Identify which cell holds the provided text, then report its (x, y) central coordinate. 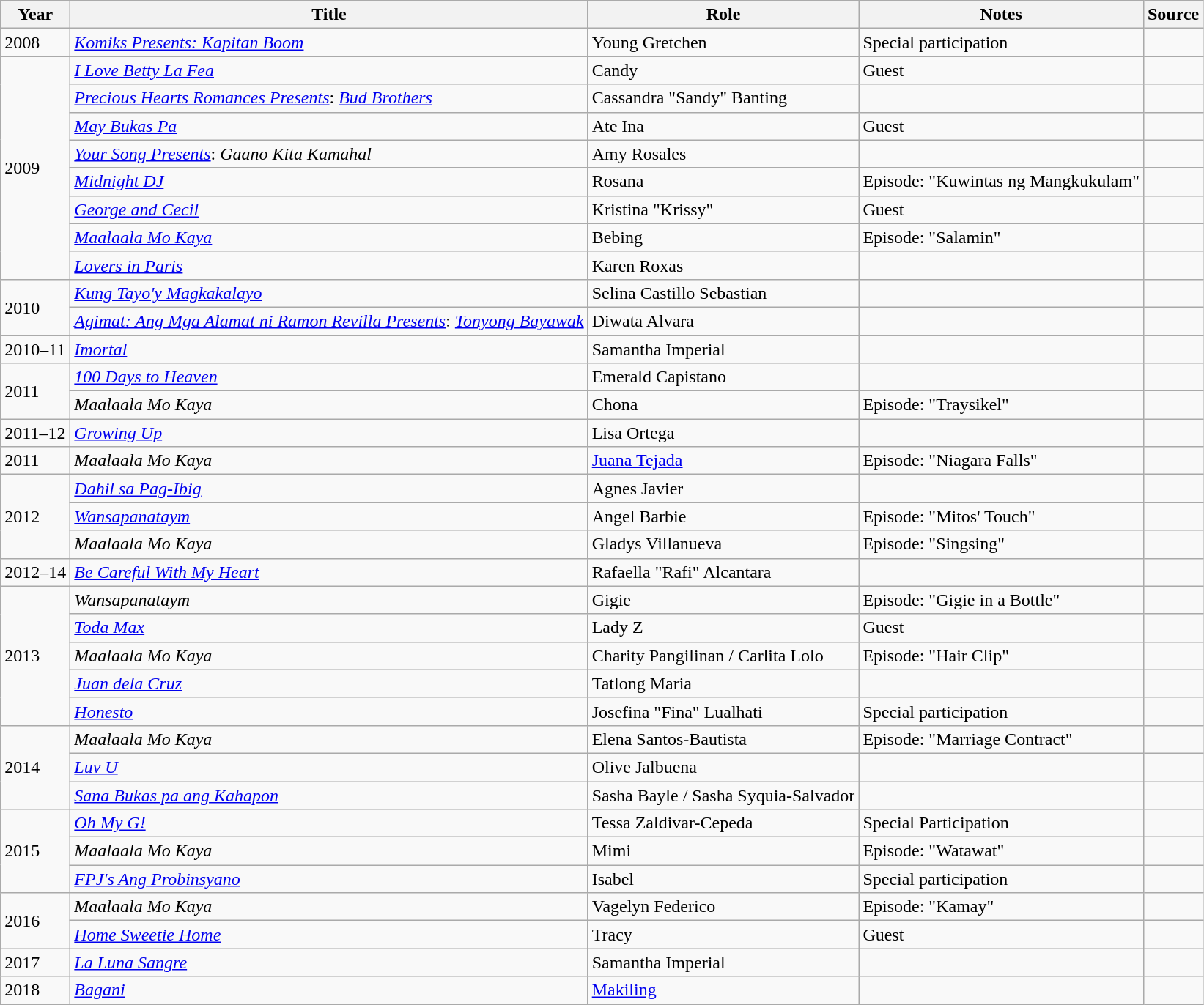
Episode: "Salamin" (1001, 237)
Precious Hearts Romances Presents: Bud Brothers (329, 98)
Olive Jalbuena (723, 767)
Episode: "Watawat" (1001, 851)
Dahil sa Pag-Ibig (329, 489)
Be Careful With My Heart (329, 572)
Chona (723, 405)
Candy (723, 70)
Vagelyn Federico (723, 907)
2010–11 (35, 349)
Imortal (329, 349)
2012 (35, 516)
I Love Betty La Fea (329, 70)
Special Participation (1001, 823)
Tessa Zaldivar-Cepeda (723, 823)
2014 (35, 767)
Episode: "Kuwintas ng Mangkukulam" (1001, 182)
Title (329, 15)
2016 (35, 921)
2011–12 (35, 433)
Source (1172, 15)
2018 (35, 990)
La Luna Sangre (329, 963)
George and Cecil (329, 209)
Juan dela Cruz (329, 683)
Makiling (723, 990)
Charity Pangilinan / Carlita Lolo (723, 656)
Notes (1001, 15)
2009 (35, 168)
Cassandra "Sandy" Banting (723, 98)
2012–14 (35, 572)
Gladys Villanueva (723, 544)
Ate Ina (723, 126)
Angel Barbie (723, 516)
Kung Tayo'y Magkakalayo (329, 293)
Lady Z (723, 628)
Karen Roxas (723, 265)
Episode: "Gigie in a Bottle" (1001, 600)
Gigie (723, 600)
Home Sweetie Home (329, 935)
Sana Bukas pa ang Kahapon (329, 795)
Juana Tejada (723, 461)
Bebing (723, 237)
Diwata Alvara (723, 321)
Tatlong Maria (723, 683)
Bagani (329, 990)
2013 (35, 656)
Agnes Javier (723, 489)
Luv U (329, 767)
Mimi (723, 851)
Amy Rosales (723, 154)
Lisa Ortega (723, 433)
Episode: "Kamay" (1001, 907)
Midnight DJ (329, 182)
Episode: "Singsing" (1001, 544)
Emerald Capistano (723, 377)
Rafaella "Rafi" Alcantara (723, 572)
2017 (35, 963)
FPJ's Ang Probinsyano (329, 879)
May Bukas Pa (329, 126)
Growing Up (329, 433)
Tracy (723, 935)
Year (35, 15)
Komiks Presents: Kapitan Boom (329, 42)
Young Gretchen (723, 42)
Oh My G! (329, 823)
2015 (35, 851)
Agimat: Ang Mga Alamat ni Ramon Revilla Presents: Tonyong Bayawak (329, 321)
Elena Santos-Bautista (723, 739)
Kristina "Krissy" (723, 209)
Toda Max (329, 628)
Selina Castillo Sebastian (723, 293)
Josefina "Fina" Lualhati (723, 711)
Episode: "Marriage Contract" (1001, 739)
Sasha Bayle / Sasha Syquia-Salvador (723, 795)
Role (723, 15)
Episode: "Hair Clip" (1001, 656)
2008 (35, 42)
Lovers in Paris (329, 265)
100 Days to Heaven (329, 377)
Rosana (723, 182)
Episode: "Niagara Falls" (1001, 461)
2010 (35, 307)
Episode: "Mitos' Touch" (1001, 516)
Honesto (329, 711)
Your Song Presents: Gaano Kita Kamahal (329, 154)
Episode: "Traysikel" (1001, 405)
Isabel (723, 879)
